Output the [X, Y] coordinate of the center of the cell containing the given text.  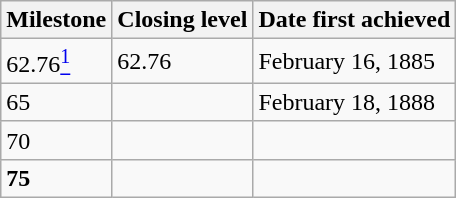
Milestone [56, 20]
February 18, 1888 [354, 102]
62.761 [56, 62]
70 [56, 140]
65 [56, 102]
Closing level [182, 20]
Date first achieved [354, 20]
62.76 [182, 62]
February 16, 1885 [354, 62]
75 [56, 178]
